Return the (x, y) coordinate for the center point of the cell that contains the specified text.  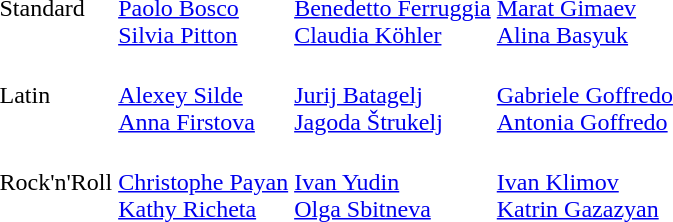
Alexey SildeAnna Firstova (204, 95)
Jurij BatageljJagoda Štrukelj (393, 95)
